Detect which cell encompasses the target text, then output its (x, y) center coordinate. 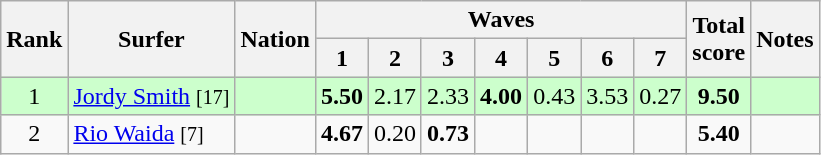
3.53 (608, 96)
Rank (34, 39)
Totalscore (719, 39)
0.20 (394, 134)
2.33 (448, 96)
9.50 (719, 96)
0.43 (554, 96)
7 (660, 58)
Surfer (152, 39)
4.00 (502, 96)
0.73 (448, 134)
4.67 (342, 134)
5.50 (342, 96)
5.40 (719, 134)
0.27 (660, 96)
6 (608, 58)
Notes (785, 39)
2.17 (394, 96)
5 (554, 58)
Jordy Smith [17] (152, 96)
Waves (500, 20)
Nation (275, 39)
3 (448, 58)
4 (502, 58)
Rio Waida [7] (152, 134)
